Detect which cell encompasses the target text, then output its (X, Y) center coordinate. 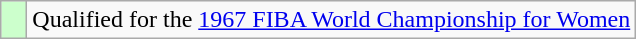
Qualified for the 1967 FIBA World Championship for Women (332, 20)
